Detect which cell encompasses the target text, then output its (X, Y) center coordinate. 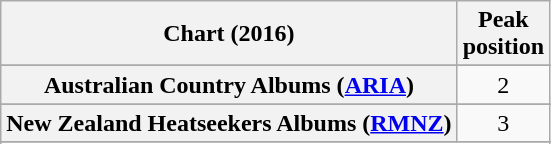
Australian Country Albums (ARIA) (229, 85)
2 (503, 85)
New Zealand Heatseekers Albums (RMNZ) (229, 123)
3 (503, 123)
Peak position (503, 34)
Chart (2016) (229, 34)
